Locate the cell with the specified text and output its (X, Y) center coordinate. 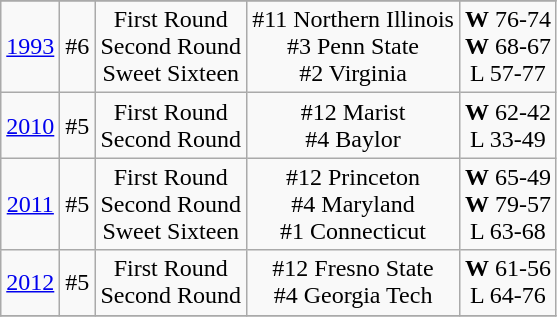
2011 (30, 204)
#12 Princeton#4 Maryland#1 Connecticut (354, 204)
1993 (30, 47)
W 65-49W 79-57L 63-68 (508, 204)
W 76-74W 68-67L 57-77 (508, 47)
#11 Northern Illinois#3 Penn State#2 Virginia (354, 47)
#12 Fresno State#4 Georgia Tech (354, 282)
2012 (30, 282)
W 61-56L 64-76 (508, 282)
2010 (30, 126)
#12 Marist#4 Baylor (354, 126)
W 62-42L 33-49 (508, 126)
#6 (78, 47)
